Return (x, y) of the center of cell containing provided text 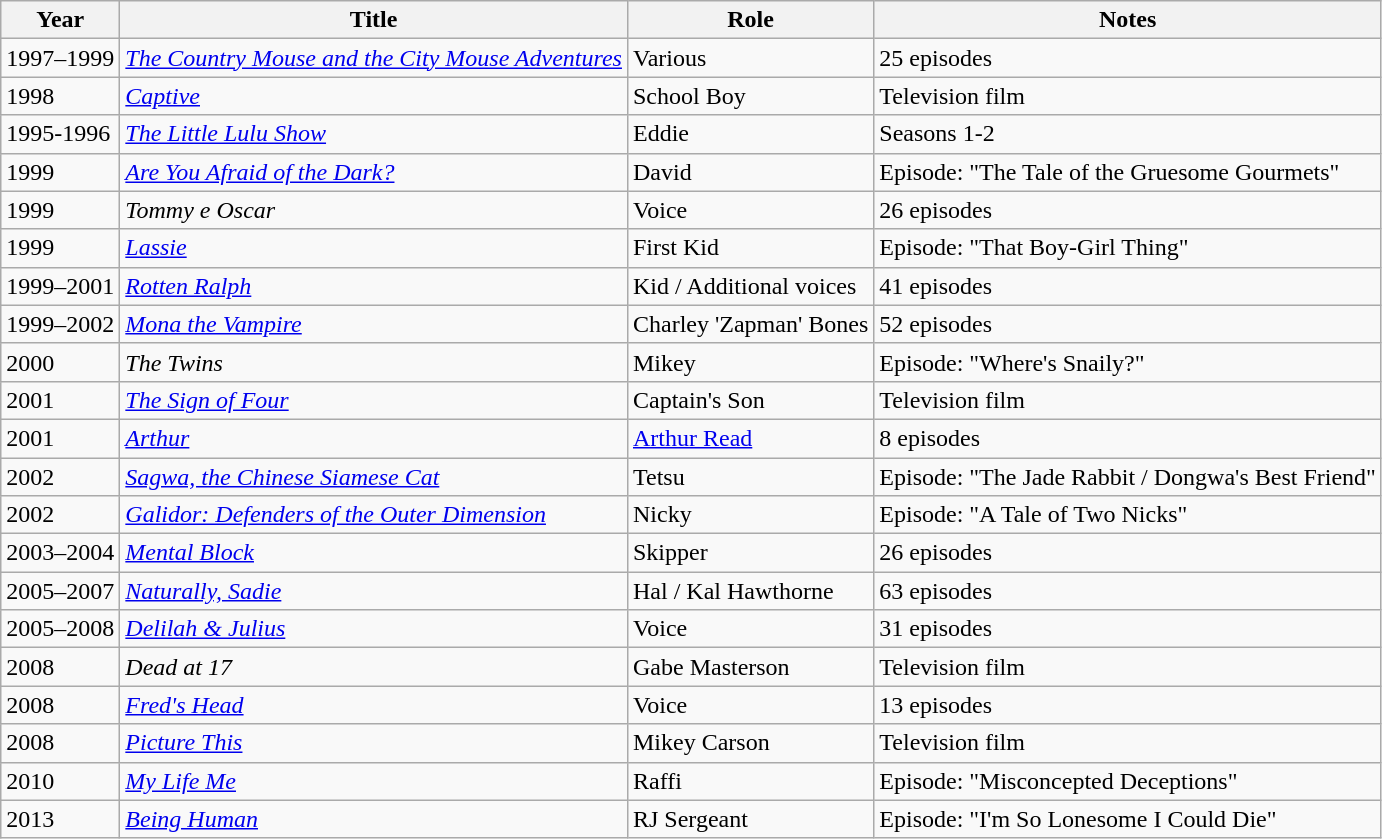
Naturally, Sadie (374, 591)
David (750, 172)
The Twins (374, 362)
2010 (60, 781)
Skipper (750, 553)
Captive (374, 96)
Episode: "I'm So Lonesome I Could Die" (1128, 819)
Episode: "The Tale of the Gruesome Gourmets" (1128, 172)
1999–2001 (60, 286)
First Kid (750, 248)
Episode: "That Boy-Girl Thing" (1128, 248)
Notes (1128, 20)
Charley 'Zapman' Bones (750, 324)
Episode: "A Tale of Two Nicks" (1128, 515)
Episode: "The Jade Rabbit / Dongwa's Best Friend" (1128, 477)
Episode: "Misconcepted Deceptions" (1128, 781)
Year (60, 20)
Dead at 17 (374, 667)
2005–2008 (60, 629)
The Sign of Four (374, 400)
Seasons 1-2 (1128, 134)
Fred's Head (374, 705)
2013 (60, 819)
1999–2002 (60, 324)
Tommy e Oscar (374, 210)
Picture This (374, 743)
Are You Afraid of the Dark? (374, 172)
Rotten Ralph (374, 286)
Being Human (374, 819)
Raffi (750, 781)
Delilah & Julius (374, 629)
My Life Me (374, 781)
2003–2004 (60, 553)
Kid / Additional voices (750, 286)
1998 (60, 96)
Mona the Vampire (374, 324)
2005–2007 (60, 591)
2000 (60, 362)
RJ Sergeant (750, 819)
1997–1999 (60, 58)
Lassie (374, 248)
Hal / Kal Hawthorne (750, 591)
Gabe Masterson (750, 667)
Mikey (750, 362)
Tetsu (750, 477)
Arthur (374, 438)
1995-1996 (60, 134)
School Boy (750, 96)
Various (750, 58)
Eddie (750, 134)
8 episodes (1128, 438)
The Country Mouse and the City Mouse Adventures (374, 58)
Arthur Read (750, 438)
Mental Block (374, 553)
Title (374, 20)
25 episodes (1128, 58)
Nicky (750, 515)
Sagwa, the Chinese Siamese Cat (374, 477)
The Little Lulu Show (374, 134)
Episode: "Where's Snaily?" (1128, 362)
63 episodes (1128, 591)
Captain's Son (750, 400)
31 episodes (1128, 629)
41 episodes (1128, 286)
Mikey Carson (750, 743)
52 episodes (1128, 324)
Galidor: Defenders of the Outer Dimension (374, 515)
Role (750, 20)
13 episodes (1128, 705)
